Capture the cell that displays the provided text and extract its [X, Y] central coordinate. 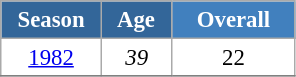
39 [136, 58]
22 [234, 58]
Age [136, 20]
1982 [52, 58]
Season [52, 20]
Overall [234, 20]
